For the text-containing cell, return its midpoint in (X, Y) coordinate format. 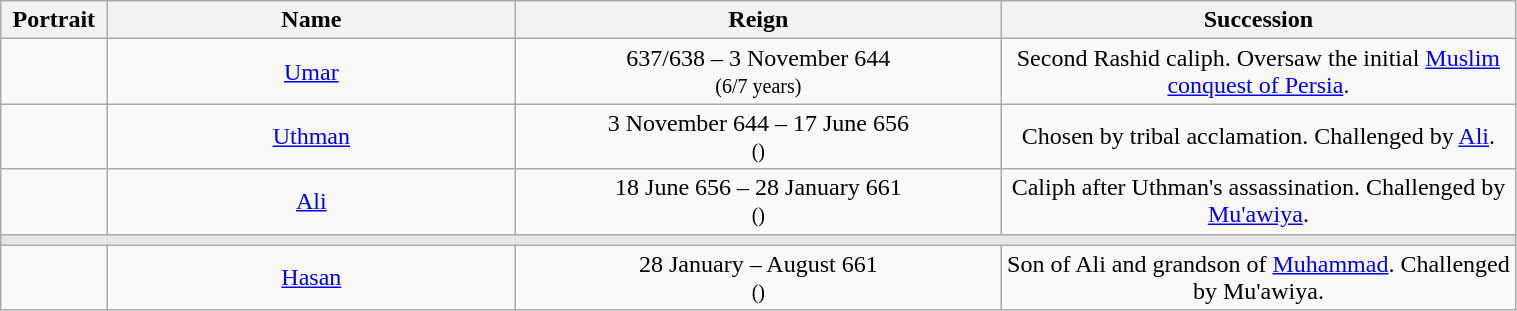
Ali (312, 202)
3 November 644 – 17 June 656() (758, 136)
Umar (312, 72)
18 June 656 – 28 January 661() (758, 202)
Name (312, 20)
637/638 – 3 November 644(6/7 years) (758, 72)
28 January – August 661() (758, 278)
Succession (1258, 20)
Uthman (312, 136)
Hasan (312, 278)
Portrait (54, 20)
Son of Ali and grandson of Muhammad. Challenged by Mu'awiya. (1258, 278)
Chosen by tribal acclamation. Challenged by Ali. (1258, 136)
Reign (758, 20)
Caliph after Uthman's assassination. Challenged by Mu'awiya. (1258, 202)
Second Rashid caliph. Oversaw the initial Muslim conquest of Persia. (1258, 72)
